For the text-containing cell, return its midpoint in (X, Y) coordinate format. 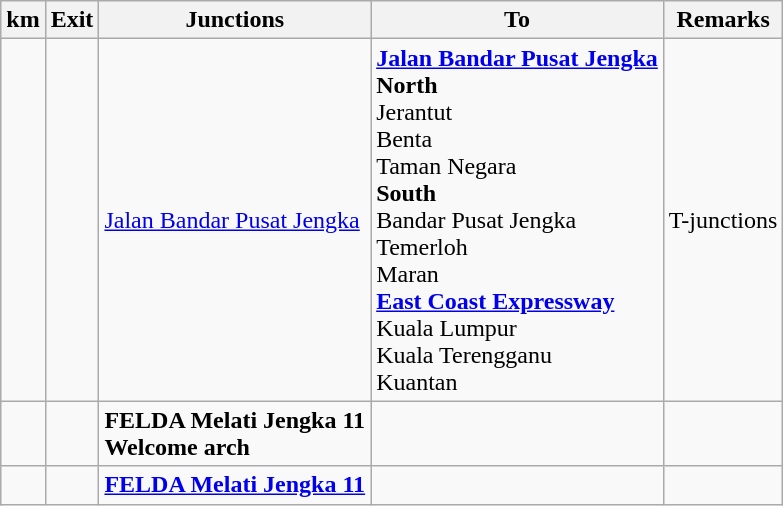
Junctions (235, 20)
FELDA Melati Jengka 11 (235, 485)
Jalan Bandar Pusat JengkaNorthJerantutBentaTaman NegaraSouthBandar Pusat JengkaTemerlohMaran East Coast ExpresswayKuala LumpurKuala TerengganuKuantan (518, 220)
To (518, 20)
Remarks (723, 20)
Exit (72, 20)
Jalan Bandar Pusat Jengka (235, 220)
km (23, 20)
T-junctions (723, 220)
FELDA Melati Jengka 11Welcome arch (235, 434)
